Capture the cell that displays the provided text and extract its (X, Y) central coordinate. 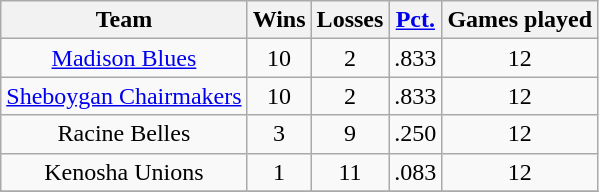
Pct. (416, 20)
.083 (416, 172)
Losses (350, 20)
11 (350, 172)
Games played (520, 20)
Racine Belles (124, 134)
Madison Blues (124, 58)
9 (350, 134)
Sheboygan Chairmakers (124, 96)
.250 (416, 134)
Wins (279, 20)
1 (279, 172)
Kenosha Unions (124, 172)
Team (124, 20)
3 (279, 134)
